Identify which cell holds the provided text, then report its (X, Y) central coordinate. 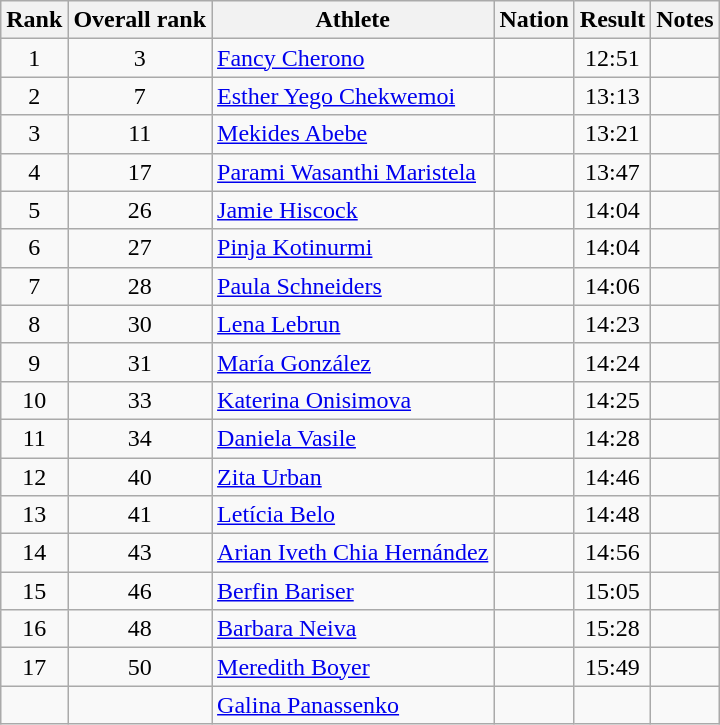
28 (140, 286)
14:28 (612, 438)
Esther Yego Chekwemoi (353, 96)
Notes (685, 20)
Lena Lebrun (353, 324)
5 (34, 210)
Galina Panassenko (353, 705)
Mekides Abebe (353, 134)
15:28 (612, 629)
Meredith Boyer (353, 667)
27 (140, 248)
Zita Urban (353, 477)
10 (34, 400)
14 (34, 553)
9 (34, 362)
30 (140, 324)
Katerina Onisimova (353, 400)
Rank (34, 20)
14:24 (612, 362)
8 (34, 324)
Berfin Bariser (353, 591)
14:48 (612, 515)
Nation (534, 20)
4 (34, 172)
13:21 (612, 134)
María González (353, 362)
16 (34, 629)
50 (140, 667)
Athlete (353, 20)
41 (140, 515)
Daniela Vasile (353, 438)
Arian Iveth Chia Hernández (353, 553)
14:56 (612, 553)
14:06 (612, 286)
15:49 (612, 667)
Result (612, 20)
1 (34, 58)
Paula Schneiders (353, 286)
14:25 (612, 400)
34 (140, 438)
Parami Wasanthi Maristela (353, 172)
Barbara Neiva (353, 629)
12 (34, 477)
31 (140, 362)
Letícia Belo (353, 515)
12:51 (612, 58)
14:46 (612, 477)
Fancy Cherono (353, 58)
15:05 (612, 591)
Jamie Hiscock (353, 210)
13:47 (612, 172)
15 (34, 591)
13:13 (612, 96)
48 (140, 629)
26 (140, 210)
43 (140, 553)
Pinja Kotinurmi (353, 248)
33 (140, 400)
13 (34, 515)
2 (34, 96)
46 (140, 591)
40 (140, 477)
6 (34, 248)
Overall rank (140, 20)
14:23 (612, 324)
